Determine the [x, y] coordinate at the center of the cell enclosing the given text.  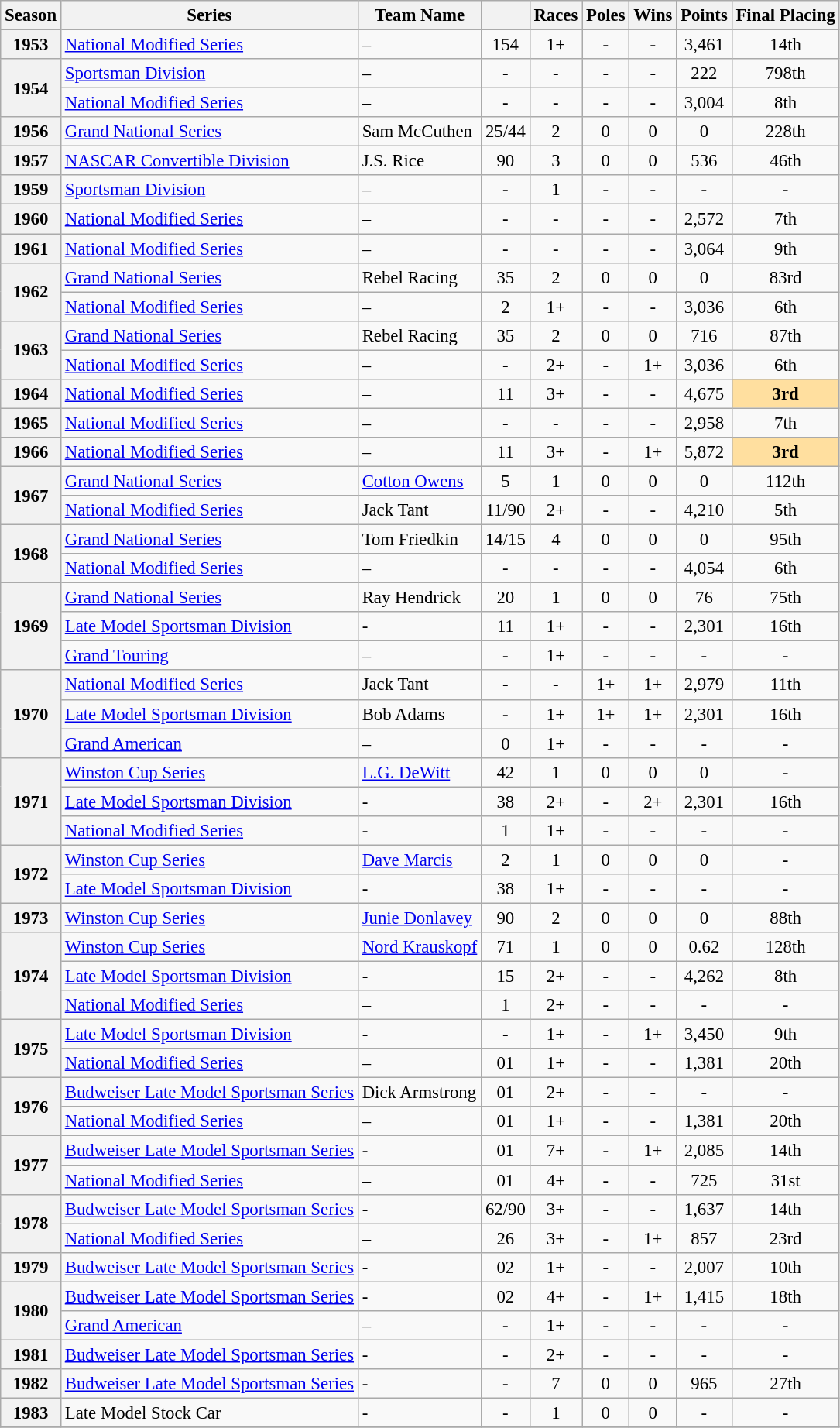
1971 [31, 801]
J.S. Rice [420, 161]
Tom Friedkin [420, 540]
128th [785, 947]
5,872 [705, 452]
1973 [31, 918]
725 [705, 1180]
3,461 [705, 45]
95th [785, 540]
1969 [31, 627]
965 [705, 1384]
11/90 [506, 510]
1962 [31, 291]
1956 [31, 132]
1954 [31, 88]
1965 [31, 423]
Team Name [420, 15]
L.G. DeWitt [420, 772]
76 [705, 598]
857 [705, 1238]
2,958 [705, 423]
Nord Krauskopf [420, 947]
1,415 [705, 1296]
31st [785, 1180]
0.62 [705, 947]
1966 [31, 452]
1967 [31, 496]
154 [506, 45]
1980 [31, 1310]
Season [31, 15]
26 [506, 1238]
4 [556, 540]
1972 [31, 874]
1981 [31, 1354]
Dave Marcis [420, 860]
7 [556, 1384]
798th [785, 74]
18th [785, 1296]
1953 [31, 45]
222 [705, 74]
1976 [31, 1107]
112th [785, 481]
1959 [31, 190]
Bob Adams [420, 714]
62/90 [506, 1209]
20 [506, 598]
Wins [653, 15]
1978 [31, 1224]
23rd [785, 1238]
1960 [31, 219]
Races [556, 15]
25/44 [506, 132]
1982 [31, 1384]
1968 [31, 554]
71 [506, 947]
Points [705, 15]
2,572 [705, 219]
7+ [556, 1151]
1963 [31, 350]
228th [785, 132]
Junie Donlavey [420, 918]
10th [785, 1267]
3,064 [705, 249]
2,085 [705, 1151]
4,262 [705, 977]
Ray Hendrick [420, 598]
1970 [31, 714]
46th [785, 161]
1974 [31, 976]
27th [785, 1384]
1957 [31, 161]
Grand Touring [209, 656]
Series [209, 15]
536 [705, 161]
4,210 [705, 510]
75th [785, 598]
87th [785, 335]
11th [785, 685]
Late Model Stock Car [209, 1413]
1961 [31, 249]
5th [785, 510]
2,007 [705, 1267]
NASCAR Convertible Division [209, 161]
14/15 [506, 540]
1975 [31, 1049]
4,054 [705, 568]
15 [506, 977]
Sam McCuthen [420, 132]
716 [705, 335]
Cotton Owens [420, 481]
5 [506, 481]
42 [506, 772]
1,637 [705, 1209]
Poles [605, 15]
4,675 [705, 394]
83rd [785, 277]
1979 [31, 1267]
2,979 [705, 685]
Final Placing [785, 15]
88th [785, 918]
3,004 [705, 103]
1964 [31, 394]
1977 [31, 1165]
3 [556, 161]
Dick Armstrong [420, 1093]
3,450 [705, 1035]
1983 [31, 1413]
